Determine the (x, y) coordinate at the center of the cell enclosing the given text.  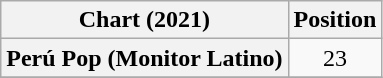
Chart (2021) (144, 20)
Position (335, 20)
23 (335, 58)
Perú Pop (Monitor Latino) (144, 58)
